Return [x, y] of the center of cell containing provided text 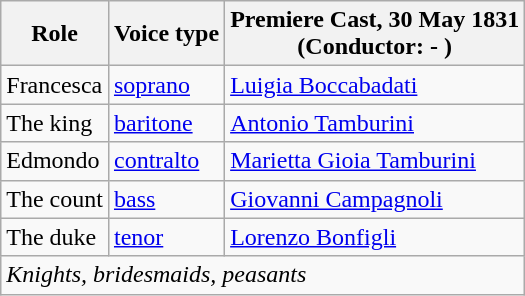
Luigia Boccabadati [375, 85]
Edmondo [55, 161]
Antonio Tamburini [375, 123]
The duke [55, 237]
Knights, bridesmaids, peasants [263, 275]
The king [55, 123]
Marietta Gioia Tamburini [375, 161]
Premiere Cast, 30 May 1831(Conductor: - ) [375, 34]
Role [55, 34]
bass [166, 199]
Voice type [166, 34]
Lorenzo Bonfigli [375, 237]
contralto [166, 161]
Giovanni Campagnoli [375, 199]
The count [55, 199]
Francesca [55, 85]
soprano [166, 85]
tenor [166, 237]
baritone [166, 123]
